Find where the given text appears and provide that cell's center as [X, Y] coordinate. 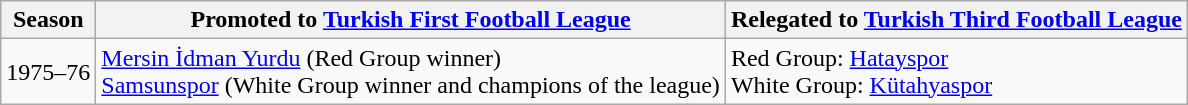
Promoted to Turkish First Football League [411, 20]
Season [48, 20]
Mersin İdman Yurdu (Red Group winner)Samsunspor (White Group winner and champions of the league) [411, 72]
1975–76 [48, 72]
Relegated to Turkish Third Football League [956, 20]
Red Group: HataysporWhite Group: Kütahyaspor [956, 72]
